Capture the cell that displays the provided text and extract its [X, Y] central coordinate. 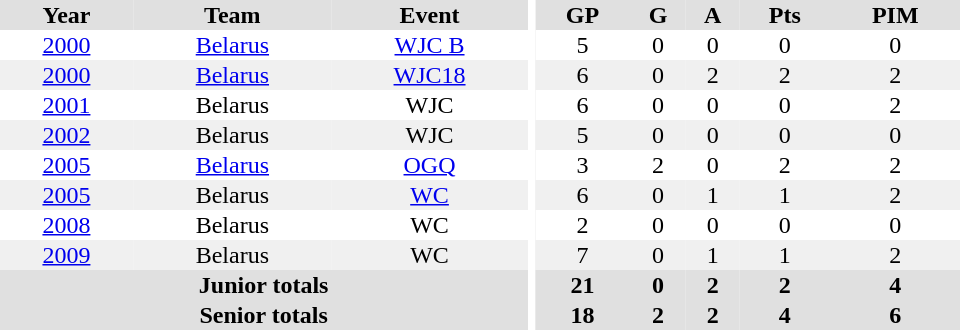
21 [582, 285]
3 [582, 165]
WJC18 [430, 75]
Pts [784, 15]
A [712, 15]
2008 [66, 225]
WJC B [430, 45]
Team [232, 15]
OGQ [430, 165]
Year [66, 15]
7 [582, 255]
GP [582, 15]
2001 [66, 105]
18 [582, 315]
Event [430, 15]
G [658, 15]
Senior totals [264, 315]
PIM [895, 15]
2002 [66, 135]
Junior totals [264, 285]
2009 [66, 255]
